Search for the cell housing the specified text and yield its (x, y) center coordinate. 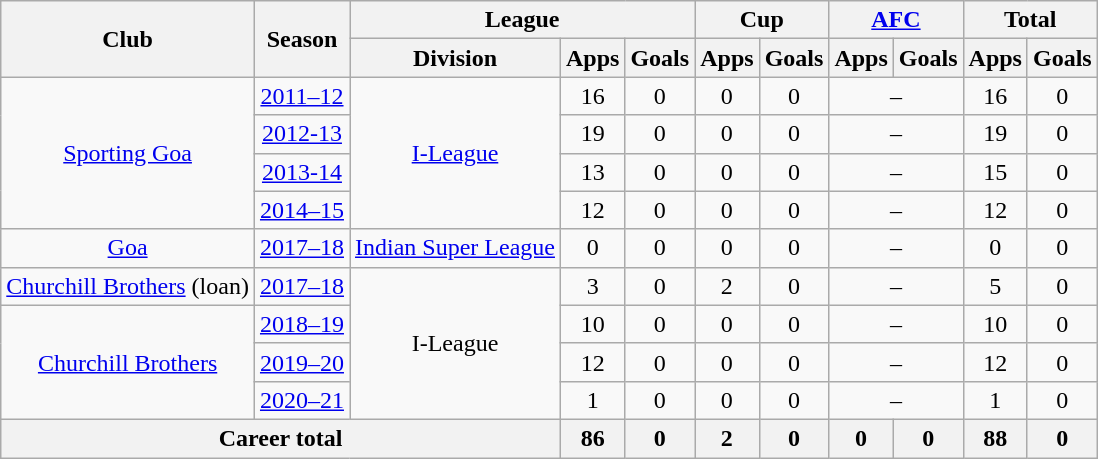
2014–15 (302, 210)
2013-14 (302, 172)
Season (302, 39)
13 (592, 172)
3 (592, 286)
88 (995, 438)
2018–19 (302, 324)
86 (592, 438)
Goa (128, 248)
Division (456, 58)
Indian Super League (456, 248)
Total (1030, 20)
Career total (281, 438)
15 (995, 172)
2011–12 (302, 96)
Churchill Brothers (loan) (128, 286)
Sporting Goa (128, 153)
League (522, 20)
2012-13 (302, 134)
5 (995, 286)
2020–21 (302, 400)
Churchill Brothers (128, 362)
2019–20 (302, 362)
Club (128, 39)
AFC (896, 20)
Cup (762, 20)
